Determine the [x, y] coordinate at the center of the cell enclosing the given text.  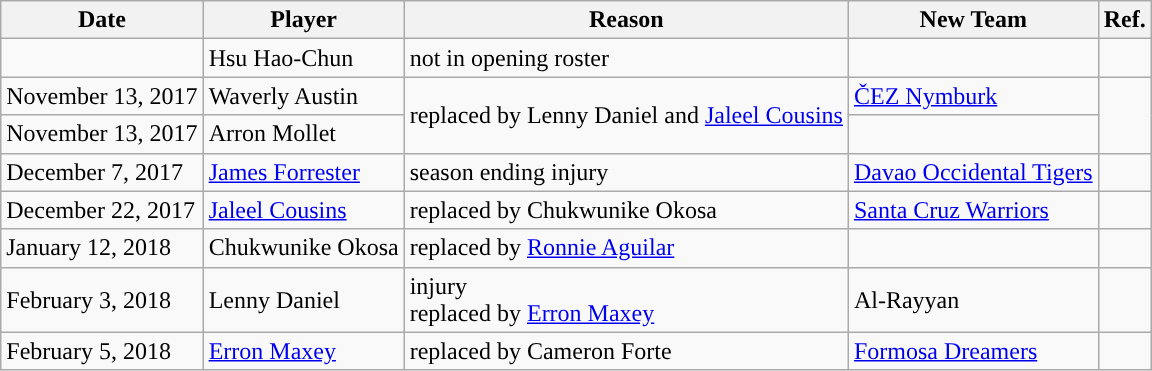
Waverly Austin [304, 96]
Santa Cruz Warriors [973, 210]
James Forrester [304, 172]
Date [102, 20]
replaced by Cameron Forte [626, 351]
Chukwunike Okosa [304, 248]
injuryreplaced by Erron Maxey [626, 300]
Davao Occidental Tigers [973, 172]
Player [304, 20]
ČEZ Nymburk [973, 96]
Lenny Daniel [304, 300]
Hsu Hao-Chun [304, 58]
Reason [626, 20]
December 22, 2017 [102, 210]
season ending injury [626, 172]
replaced by Ronnie Aguilar [626, 248]
February 3, 2018 [102, 300]
Ref. [1124, 20]
February 5, 2018 [102, 351]
Formosa Dreamers [973, 351]
New Team [973, 20]
Erron Maxey [304, 351]
replaced by Lenny Daniel and Jaleel Cousins [626, 115]
December 7, 2017 [102, 172]
January 12, 2018 [102, 248]
Al-Rayyan [973, 300]
replaced by Chukwunike Okosa [626, 210]
Jaleel Cousins [304, 210]
not in opening roster [626, 58]
Arron Mollet [304, 134]
